Provide the [x, y] coordinate of the cell's center where the given text is located.  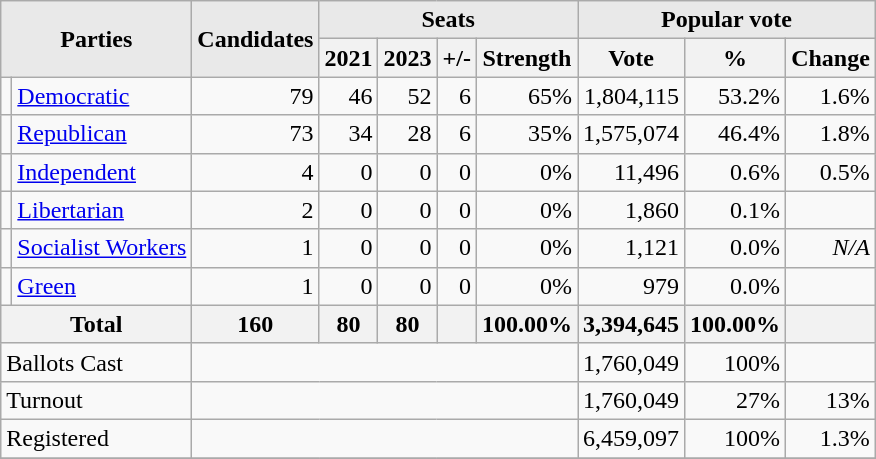
1,804,115 [632, 96]
Total [96, 324]
1,575,074 [632, 134]
0.1% [736, 210]
2023 [408, 58]
Vote [632, 58]
35% [526, 134]
52 [408, 96]
Registered [96, 438]
Green [102, 286]
6,459,097 [632, 438]
1.6% [831, 96]
1.3% [831, 438]
46.4% [736, 134]
28 [408, 134]
Popular vote [727, 20]
73 [256, 134]
979 [632, 286]
2 [256, 210]
13% [831, 400]
+/- [456, 58]
Parties [96, 39]
3,394,645 [632, 324]
65% [526, 96]
Turnout [96, 400]
1,121 [632, 248]
34 [348, 134]
Candidates [256, 39]
Democratic [102, 96]
% [736, 58]
79 [256, 96]
53.2% [736, 96]
46 [348, 96]
27% [736, 400]
11,496 [632, 172]
160 [256, 324]
Change [831, 58]
Republican [102, 134]
4 [256, 172]
Strength [526, 58]
2021 [348, 58]
Socialist Workers [102, 248]
0.6% [736, 172]
Independent [102, 172]
Ballots Cast [96, 362]
N/A [831, 248]
Libertarian [102, 210]
1.8% [831, 134]
0.5% [831, 172]
1,860 [632, 210]
Seats [448, 20]
